Capture the cell that displays the provided text and extract its [X, Y] central coordinate. 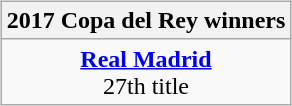
2017 Copa del Rey winners [146, 20]
Real Madrid27th title [146, 72]
